Determine the (x, y) coordinate at the center of the cell enclosing the given text.  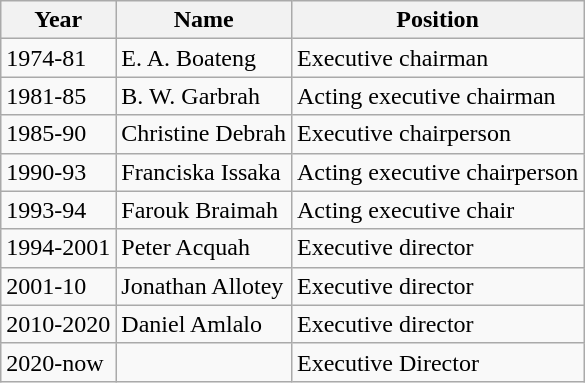
Position (437, 20)
Farouk Braimah (204, 210)
E. A. Boateng (204, 58)
1990-93 (58, 172)
Executive chairman (437, 58)
2020-now (58, 362)
Name (204, 20)
1994-2001 (58, 248)
Executive Director (437, 362)
1993-94 (58, 210)
Acting executive chairman (437, 96)
Acting executive chair (437, 210)
Year (58, 20)
Executive chairperson (437, 134)
Daniel Amlalo (204, 324)
1981-85 (58, 96)
1985-90 (58, 134)
Franciska Issaka (204, 172)
1974-81 (58, 58)
Peter Acquah (204, 248)
B. W. Garbrah (204, 96)
Jonathan Allotey (204, 286)
2001-10 (58, 286)
2010-2020 (58, 324)
Acting executive chairperson (437, 172)
Christine Debrah (204, 134)
